From the cell containing the given text, extract its center point as (x, y) coordinate. 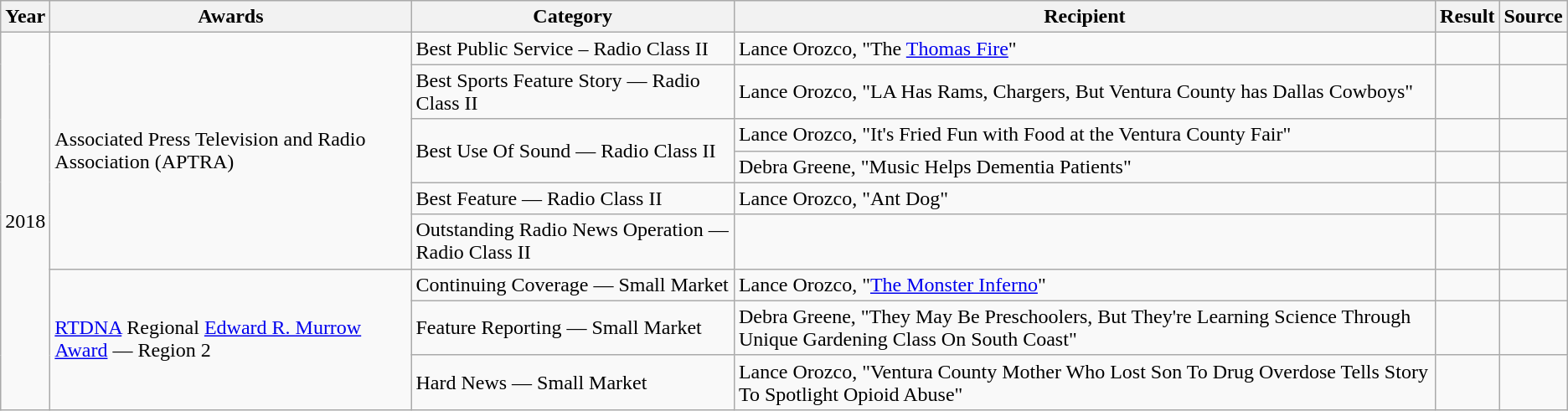
Awards (231, 17)
Lance Orozco, "The Thomas Fire" (1084, 49)
Best Use Of Sound — Radio Class II (573, 151)
2018 (25, 221)
Associated Press Television and Radio Association (APTRA) (231, 151)
Lance Orozco, "Ant Dog" (1084, 198)
Lance Orozco, "LA Has Rams, Chargers, But Ventura County has Dallas Cowboys" (1084, 92)
Lance Orozco, "It's Fried Fun with Food at the Ventura County Fair" (1084, 135)
Recipient (1084, 17)
Outstanding Radio News Operation — Radio Class II (573, 241)
Best Public Service – Radio Class II (573, 49)
Best Sports Feature Story — Radio Class II (573, 92)
Continuing Coverage — Small Market (573, 285)
Source (1533, 17)
Debra Greene, "Music Helps Dementia Patients" (1084, 167)
Feature Reporting — Small Market (573, 328)
Category (573, 17)
Best Feature — Radio Class II (573, 198)
Lance Orozco, "The Monster Inferno" (1084, 285)
Result (1467, 17)
Debra Greene, "They May Be Preschoolers, But They're Learning Science Through Unique Gardening Class On South Coast" (1084, 328)
Lance Orozco, "Ventura County Mother Who Lost Son To Drug Overdose Tells Story To Spotlight Opioid Abuse" (1084, 382)
RTDNA Regional Edward R. Murrow Award — Region 2 (231, 339)
Year (25, 17)
Hard News — Small Market (573, 382)
